Capture the cell that displays the provided text and extract its [X, Y] central coordinate. 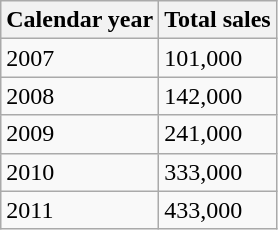
Calendar year [80, 20]
2011 [80, 210]
433,000 [218, 210]
142,000 [218, 96]
Total sales [218, 20]
333,000 [218, 172]
101,000 [218, 58]
2007 [80, 58]
2009 [80, 134]
2008 [80, 96]
2010 [80, 172]
241,000 [218, 134]
